Return [x, y] of the center of cell containing provided text 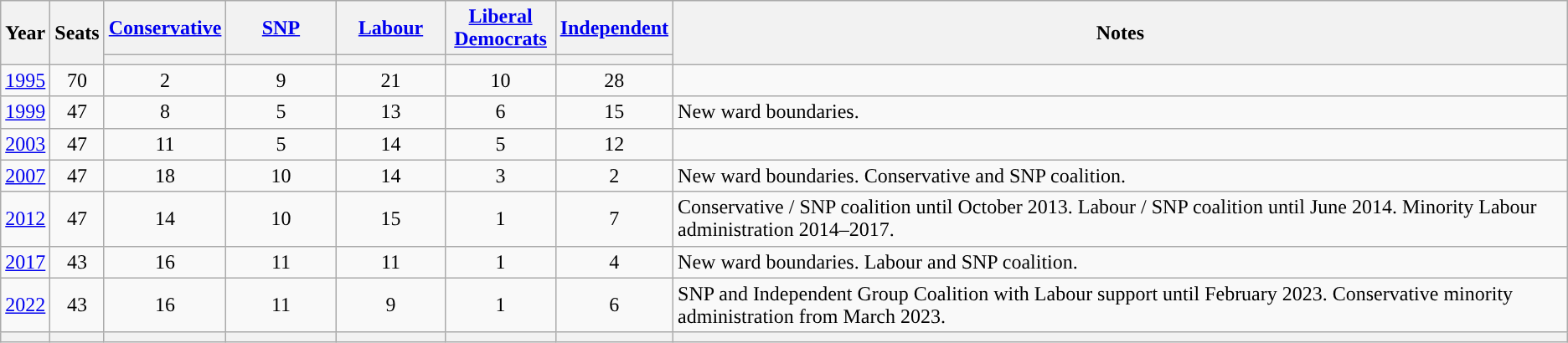
70 [77, 80]
13 [390, 112]
SNP and Independent Group Coalition with Labour support until February 2023. Conservative minority administration from March 2023. [1121, 305]
SNP [281, 28]
New ward boundaries. [1121, 112]
2017 [25, 262]
3 [501, 176]
New ward boundaries. Conservative and SNP coalition. [1121, 176]
Conservative [165, 28]
Conservative / SNP coalition until October 2013. Labour / SNP coalition until June 2014. Minority Labour administration 2014–2017. [1121, 219]
2007 [25, 176]
2022 [25, 305]
12 [614, 144]
Seats [77, 33]
28 [614, 80]
18 [165, 176]
New ward boundaries. Labour and SNP coalition. [1121, 262]
2003 [25, 144]
8 [165, 112]
4 [614, 262]
Independent [614, 28]
2012 [25, 219]
1999 [25, 112]
Liberal Democrats [501, 28]
Labour [390, 28]
21 [390, 80]
7 [614, 219]
Notes [1121, 33]
1995 [25, 80]
Year [25, 33]
